Search for the cell housing the specified text and yield its [x, y] center coordinate. 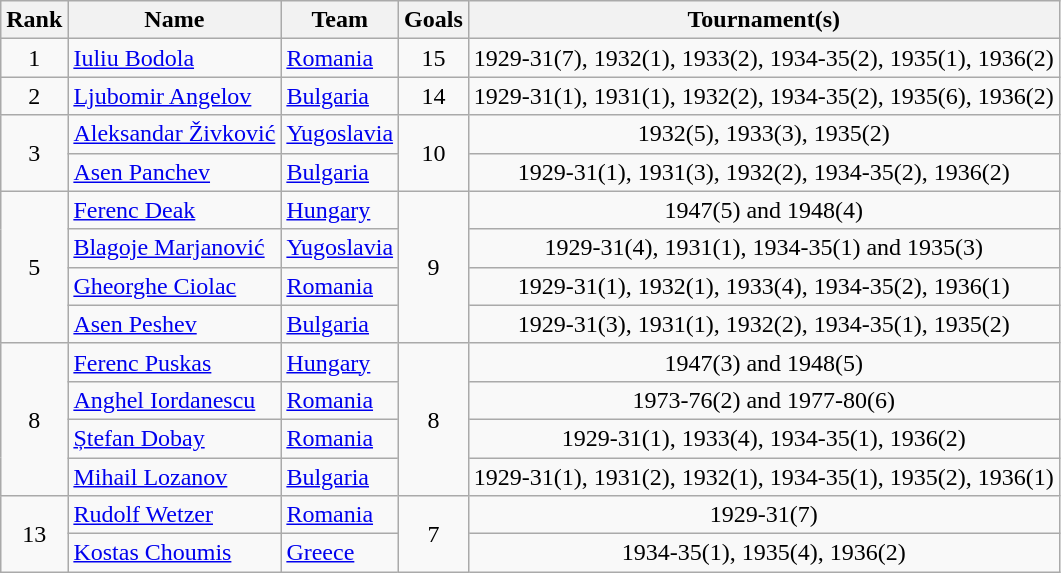
Greece [340, 553]
Ljubomir Angelov [174, 96]
Kostas Choumis [174, 553]
Ferenc Deak [174, 210]
Ștefan Dobay [174, 438]
3 [34, 153]
Tournament(s) [764, 20]
1929-31(1), 1931(2), 1932(1), 1934-35(1), 1935(2), 1936(1) [764, 477]
1929-31(3), 1931(1), 1932(2), 1934-35(1), 1935(2) [764, 324]
Anghel Iordanescu [174, 400]
13 [34, 534]
1934-35(1), 1935(4), 1936(2) [764, 553]
1932(5), 1933(3), 1935(2) [764, 134]
1929-31(1), 1931(1), 1932(2), 1934-35(2), 1935(6), 1936(2) [764, 96]
15 [434, 58]
Gheorghe Ciolac [174, 286]
1929-31(7) [764, 515]
Aleksandar Živković [174, 134]
Goals [434, 20]
7 [434, 534]
Blagoje Marjanović [174, 248]
1929-31(1), 1932(1), 1933(4), 1934-35(2), 1936(1) [764, 286]
Iuliu Bodola [174, 58]
Asen Panchev [174, 172]
5 [34, 267]
Ferenc Puskas [174, 362]
2 [34, 96]
Rudolf Wetzer [174, 515]
Mihail Lozanov [174, 477]
10 [434, 153]
Asen Peshev [174, 324]
Rank [34, 20]
1 [34, 58]
1929-31(1), 1931(3), 1932(2), 1934-35(2), 1936(2) [764, 172]
Team [340, 20]
1929-31(1), 1933(4), 1934-35(1), 1936(2) [764, 438]
1947(5) and 1948(4) [764, 210]
9 [434, 267]
1947(3) and 1948(5) [764, 362]
1929-31(7), 1932(1), 1933(2), 1934-35(2), 1935(1), 1936(2) [764, 58]
Name [174, 20]
1929-31(4), 1931(1), 1934-35(1) and 1935(3) [764, 248]
1973-76(2) and 1977-80(6) [764, 400]
14 [434, 96]
